Extract the (x, y) coordinate from the center of the cell holding the provided text.  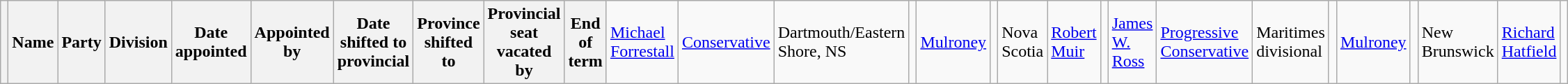
Dartmouth/Eastern Shore, NS (841, 42)
Conservative (726, 42)
Appointed by (292, 42)
Date appointed (211, 42)
Party (81, 42)
Province shifted to (448, 42)
Nova Scotia (1023, 42)
New Brunswick (1457, 42)
Progressive Conservative (1205, 42)
Michael Forrestall (642, 42)
Date shifted to provincial (373, 42)
Richard Hatfield (1529, 42)
Provincial seat vacated by (524, 42)
Division (138, 42)
Name (33, 42)
James W. Ross (1132, 42)
Maritimes divisional (1291, 42)
End of term (585, 42)
Robert Muir (1074, 42)
